Detect which cell encompasses the target text, then output its [X, Y] center coordinate. 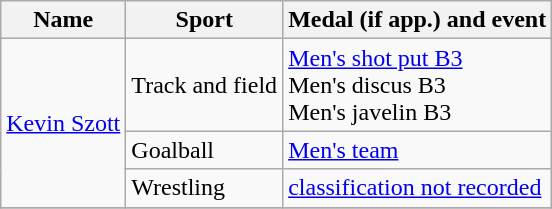
classification not recorded [418, 188]
Kevin Szott [64, 123]
Medal (if app.) and event [418, 20]
Name [64, 20]
Wrestling [204, 188]
Sport [204, 20]
Men's team [418, 150]
Goalball [204, 150]
Men's shot put B3Men's discus B3Men's javelin B3 [418, 85]
Track and field [204, 85]
